Return the (x, y) coordinate for the center point of the cell that contains the specified text.  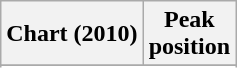
Peakposition (189, 34)
Chart (2010) (72, 34)
